Scan for the cell matching the given text and deliver its [X, Y] coordinate at center. 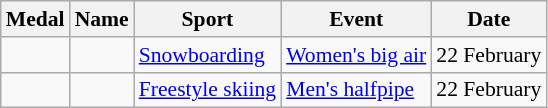
Men's halfpipe [356, 90]
Sport [208, 19]
Snowboarding [208, 55]
Event [356, 19]
Women's big air [356, 55]
Name [102, 19]
Date [488, 19]
Freestyle skiing [208, 90]
Medal [36, 19]
